Return the [x, y] coordinate for the center point of the cell that contains the specified text.  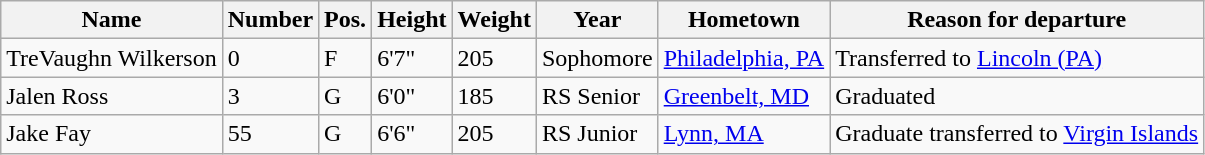
Pos. [346, 20]
Hometown [744, 20]
6'0" [412, 96]
Name [112, 20]
Reason for departure [1017, 20]
Sophomore [597, 58]
3 [270, 96]
Number [270, 20]
RS Senior [597, 96]
Weight [494, 20]
Lynn, MA [744, 134]
185 [494, 96]
Jake Fay [112, 134]
Philadelphia, PA [744, 58]
TreVaughn Wilkerson [112, 58]
Greenbelt, MD [744, 96]
Transferred to Lincoln (PA) [1017, 58]
6'7" [412, 58]
F [346, 58]
0 [270, 58]
RS Junior [597, 134]
55 [270, 134]
Graduate transferred to Virgin Islands [1017, 134]
Graduated [1017, 96]
Jalen Ross [112, 96]
Year [597, 20]
6'6" [412, 134]
Height [412, 20]
